Provide the [X, Y] coordinate of the cell's center where the given text is located.  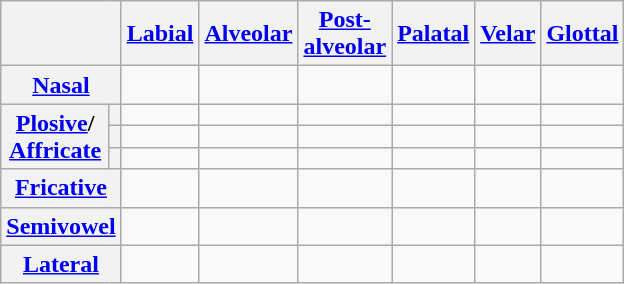
Semivowel [61, 226]
Post-alveolar [345, 34]
Palatal [434, 34]
Velar [508, 34]
Nasal [61, 85]
Alveolar [248, 34]
Lateral [61, 264]
Fricative [61, 188]
Plosive/Affricate [56, 136]
Glottal [582, 34]
Labial [160, 34]
